Capture the cell that displays the provided text and extract its [x, y] central coordinate. 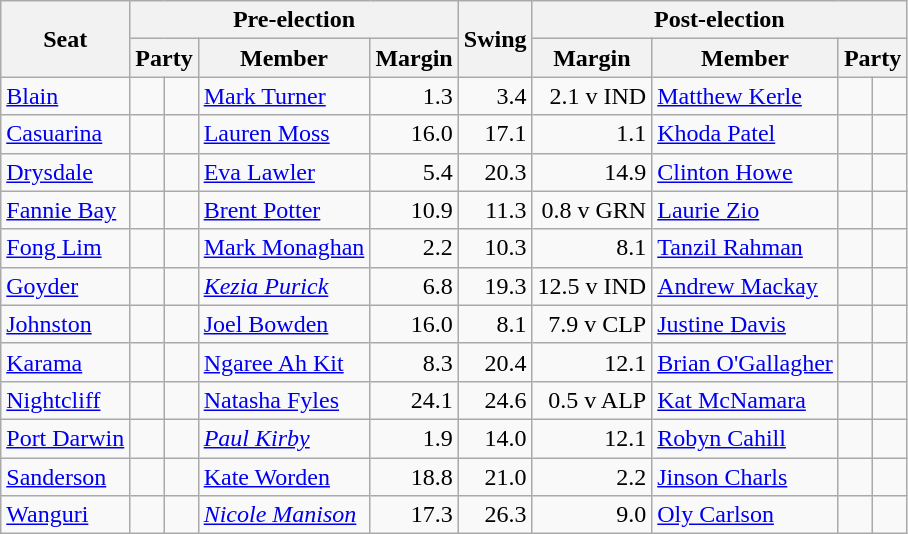
Andrew Mackay [746, 286]
Nightcliff [66, 400]
Oly Carlson [746, 515]
Mark Turner [284, 96]
Khoda Patel [746, 134]
Jinson Charls [746, 477]
26.3 [495, 515]
Wanguri [66, 515]
Joel Bowden [284, 324]
8.3 [414, 362]
9.0 [592, 515]
Brian O'Gallagher [746, 362]
Justine Davis [746, 324]
Sanderson [66, 477]
Matthew Kerle [746, 96]
Kat McNamara [746, 400]
Kezia Purick [284, 286]
0.5 v ALP [592, 400]
Mark Monaghan [284, 248]
17.1 [495, 134]
14.9 [592, 172]
Laurie Zio [746, 210]
24.1 [414, 400]
Post-election [720, 20]
1.3 [414, 96]
24.6 [495, 400]
6.8 [414, 286]
17.3 [414, 515]
Natasha Fyles [284, 400]
Fong Lim [66, 248]
Robyn Cahill [746, 438]
Brent Potter [284, 210]
Fannie Bay [66, 210]
Eva Lawler [284, 172]
Blain [66, 96]
Clinton Howe [746, 172]
Goyder [66, 286]
Lauren Moss [284, 134]
Pre-election [294, 20]
18.8 [414, 477]
20.4 [495, 362]
14.0 [495, 438]
12.5 v IND [592, 286]
7.9 v CLP [592, 324]
Port Darwin [66, 438]
Drysdale [66, 172]
Kate Worden [284, 477]
Karama [66, 362]
Tanzil Rahman [746, 248]
5.4 [414, 172]
0.8 v GRN [592, 210]
3.4 [495, 96]
Casuarina [66, 134]
11.3 [495, 210]
1.9 [414, 438]
Nicole Manison [284, 515]
Ngaree Ah Kit [284, 362]
20.3 [495, 172]
2.1 v IND [592, 96]
Swing [495, 39]
Johnston [66, 324]
1.1 [592, 134]
19.3 [495, 286]
10.9 [414, 210]
Paul Kirby [284, 438]
Seat [66, 39]
10.3 [495, 248]
21.0 [495, 477]
